Search for the cell housing the specified text and yield its [X, Y] center coordinate. 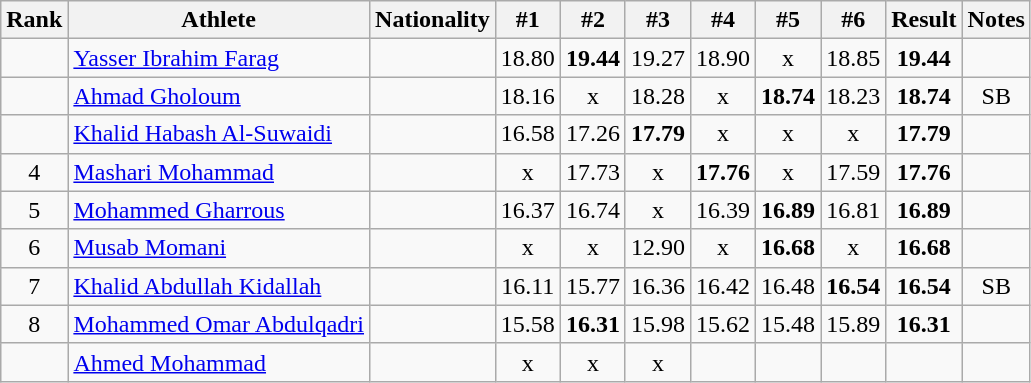
#1 [528, 20]
Khalid Abdullah Kidallah [219, 286]
Mashari Mohammad [219, 172]
Notes [996, 20]
16.42 [722, 286]
18.16 [528, 96]
Musab Momani [219, 248]
16.37 [528, 210]
#4 [722, 20]
16.74 [592, 210]
7 [34, 286]
Mohammed Gharrous [219, 210]
15.98 [658, 324]
15.48 [788, 324]
16.58 [528, 134]
Mohammed Omar Abdulqadri [219, 324]
#3 [658, 20]
16.11 [528, 286]
16.39 [722, 210]
Ahmad Gholoum [219, 96]
17.26 [592, 134]
18.28 [658, 96]
#5 [788, 20]
15.58 [528, 324]
18.80 [528, 58]
8 [34, 324]
Athlete [219, 20]
18.85 [854, 58]
19.27 [658, 58]
18.90 [722, 58]
Nationality [433, 20]
Result [924, 20]
6 [34, 248]
#6 [854, 20]
Ahmed Mohammad [219, 362]
15.89 [854, 324]
12.90 [658, 248]
#2 [592, 20]
Khalid Habash Al-Suwaidi [219, 134]
16.81 [854, 210]
4 [34, 172]
5 [34, 210]
Rank [34, 20]
16.48 [788, 286]
Yasser Ibrahim Farag [219, 58]
15.77 [592, 286]
18.23 [854, 96]
16.36 [658, 286]
17.59 [854, 172]
15.62 [722, 324]
17.73 [592, 172]
